Pinpoint the cell where the given text exists, returning its [x, y] midpoint coordinate. 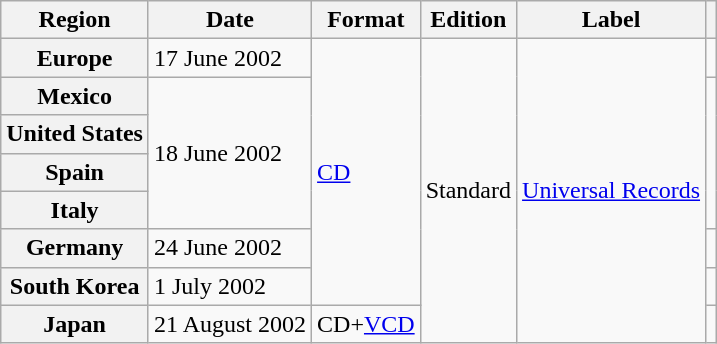
17 June 2002 [230, 58]
Germany [75, 248]
Standard [468, 191]
Region [75, 20]
Label [612, 20]
Europe [75, 58]
Japan [75, 324]
24 June 2002 [230, 248]
Universal Records [612, 191]
South Korea [75, 286]
CD [366, 172]
18 June 2002 [230, 153]
Mexico [75, 96]
1 July 2002 [230, 286]
Format [366, 20]
21 August 2002 [230, 324]
CD+VCD [366, 324]
Edition [468, 20]
Spain [75, 172]
Date [230, 20]
Italy [75, 210]
United States [75, 134]
